Return (x, y) of the center of cell containing provided text 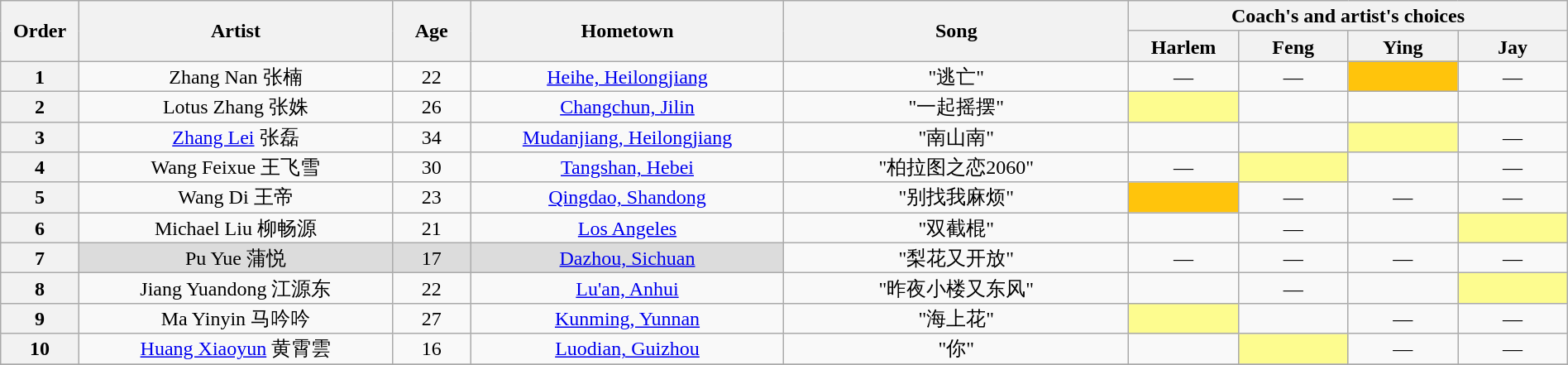
"柏拉图之恋2060" (956, 167)
Jay (1513, 46)
Kunming, Yunnan (627, 318)
"昨夜小楼又东风" (956, 288)
Age (432, 31)
"你" (956, 349)
5 (40, 197)
"双截棍" (956, 228)
6 (40, 228)
Changchun, Jilin (627, 106)
Luodian, Guizhou (627, 349)
16 (432, 349)
Hometown (627, 31)
Ying (1403, 46)
Harlem (1184, 46)
Zhang Lei 张磊 (235, 137)
Pu Yue 蒲悦 (235, 258)
Artist (235, 31)
23 (432, 197)
8 (40, 288)
Coach's and artist's choices (1348, 17)
Zhang Nan 张楠 (235, 76)
2 (40, 106)
Song (956, 31)
"梨花又开放" (956, 258)
Huang Xiaoyun 黄霄雲 (235, 349)
4 (40, 167)
10 (40, 349)
17 (432, 258)
Mudanjiang, Heilongjiang (627, 137)
26 (432, 106)
1 (40, 76)
"逃亡" (956, 76)
Order (40, 31)
Wang Feixue 王飞雪 (235, 167)
"海上花" (956, 318)
Heihe, Heilongjiang (627, 76)
Feng (1293, 46)
Wang Di 王帝 (235, 197)
3 (40, 137)
"南山南" (956, 137)
Michael Liu 柳畅源 (235, 228)
Los Angeles (627, 228)
Tangshan, Hebei (627, 167)
Jiang Yuandong 江源东 (235, 288)
"别找我麻烦" (956, 197)
34 (432, 137)
9 (40, 318)
30 (432, 167)
7 (40, 258)
Qingdao, Shandong (627, 197)
27 (432, 318)
Lotus Zhang 张姝 (235, 106)
21 (432, 228)
Dazhou, Sichuan (627, 258)
"一起摇摆" (956, 106)
Lu'an, Anhui (627, 288)
Ma Yinyin 马吟吟 (235, 318)
